Return the (X, Y) coordinate for the center point of the cell that contains the specified text.  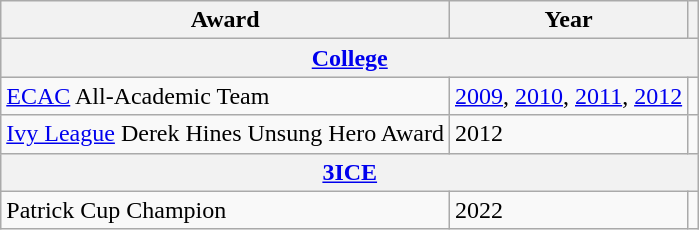
Patrick Cup Champion (226, 210)
2012 (568, 134)
3ICE (350, 172)
Ivy League Derek Hines Unsung Hero Award (226, 134)
2009, 2010, 2011, 2012 (568, 96)
Year (568, 20)
2022 (568, 210)
Award (226, 20)
College (350, 58)
ECAC All-Academic Team (226, 96)
